Search for the cell housing the specified text and yield its (X, Y) center coordinate. 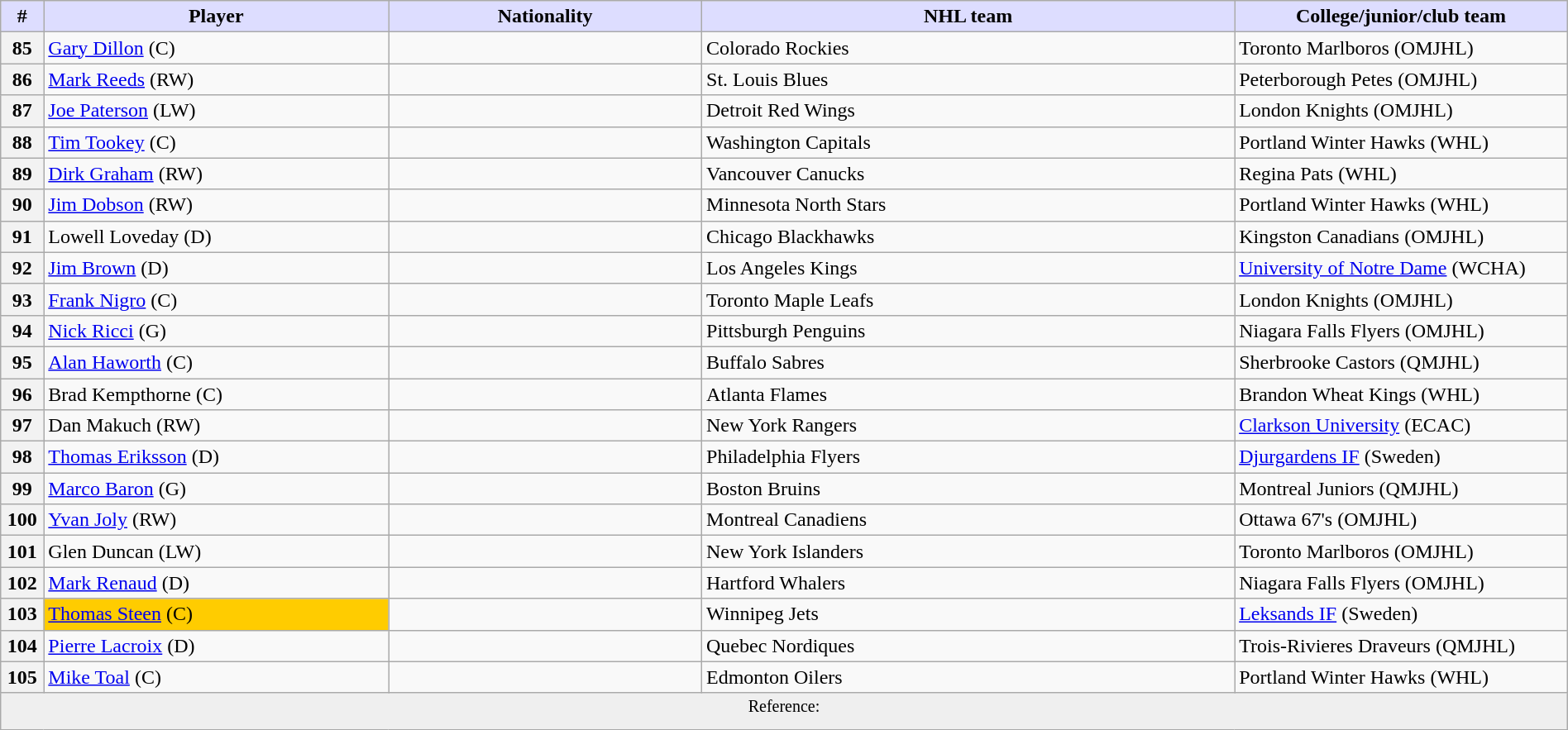
92 (22, 268)
# (22, 17)
Tim Tookey (C) (217, 142)
Minnesota North Stars (968, 205)
85 (22, 48)
Quebec Nordiques (968, 646)
Colorado Rockies (968, 48)
Brad Kempthorne (C) (217, 394)
Djurgardens IF (Sweden) (1401, 457)
101 (22, 551)
Pierre Lacroix (D) (217, 646)
NHL team (968, 17)
Yvan Joly (RW) (217, 520)
Buffalo Sabres (968, 362)
Trois-Rivieres Draveurs (QMJHL) (1401, 646)
Chicago Blackhawks (968, 236)
Sherbrooke Castors (QMJHL) (1401, 362)
Atlanta Flames (968, 394)
Reference: (784, 711)
Joe Paterson (LW) (217, 111)
Detroit Red Wings (968, 111)
102 (22, 583)
College/junior/club team (1401, 17)
Mark Renaud (D) (217, 583)
Marco Baron (G) (217, 489)
Mark Reeds (RW) (217, 79)
University of Notre Dame (WCHA) (1401, 268)
Brandon Wheat Kings (WHL) (1401, 394)
Glen Duncan (LW) (217, 551)
Nationality (546, 17)
Boston Bruins (968, 489)
Kingston Canadians (OMJHL) (1401, 236)
Peterborough Petes (OMJHL) (1401, 79)
86 (22, 79)
Dan Makuch (RW) (217, 426)
Nick Ricci (G) (217, 331)
100 (22, 520)
95 (22, 362)
93 (22, 299)
Dirk Graham (RW) (217, 174)
99 (22, 489)
91 (22, 236)
Mike Toal (C) (217, 677)
Philadelphia Flyers (968, 457)
Los Angeles Kings (968, 268)
St. Louis Blues (968, 79)
97 (22, 426)
Ottawa 67's (OMJHL) (1401, 520)
Clarkson University (ECAC) (1401, 426)
Winnipeg Jets (968, 614)
Lowell Loveday (D) (217, 236)
Frank Nigro (C) (217, 299)
Vancouver Canucks (968, 174)
Pittsburgh Penguins (968, 331)
88 (22, 142)
New York Islanders (968, 551)
89 (22, 174)
Alan Haworth (C) (217, 362)
94 (22, 331)
96 (22, 394)
Leksands IF (Sweden) (1401, 614)
105 (22, 677)
90 (22, 205)
Gary Dillon (C) (217, 48)
Thomas Eriksson (D) (217, 457)
Montreal Juniors (QMJHL) (1401, 489)
Washington Capitals (968, 142)
87 (22, 111)
New York Rangers (968, 426)
Edmonton Oilers (968, 677)
104 (22, 646)
Montreal Canadiens (968, 520)
103 (22, 614)
Thomas Steen (C) (217, 614)
Regina Pats (WHL) (1401, 174)
Player (217, 17)
Hartford Whalers (968, 583)
Jim Dobson (RW) (217, 205)
Toronto Maple Leafs (968, 299)
Jim Brown (D) (217, 268)
98 (22, 457)
